Detect which cell encompasses the target text, then output its [x, y] center coordinate. 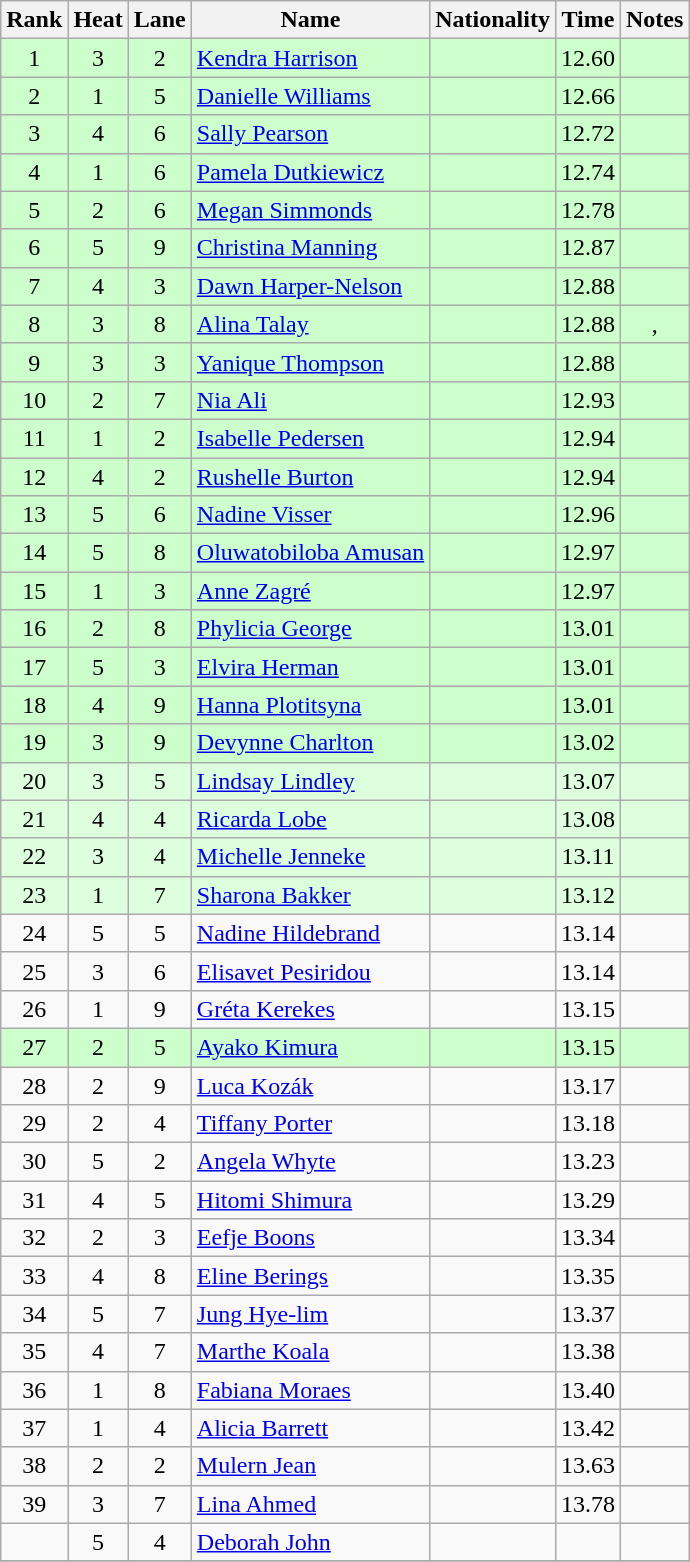
13.08 [588, 819]
Sharona Bakker [310, 895]
28 [34, 1085]
Devynne Charlton [310, 743]
15 [34, 591]
13 [34, 515]
Lina Ahmed [310, 1504]
Dawn Harper-Nelson [310, 286]
13.34 [588, 1238]
Lindsay Lindley [310, 781]
Nationality [493, 20]
Lane [160, 20]
11 [34, 438]
12.72 [588, 134]
37 [34, 1428]
Heat [98, 20]
39 [34, 1504]
13.42 [588, 1428]
Notes [654, 20]
Isabelle Pedersen [310, 438]
Elvira Herman [310, 667]
Name [310, 20]
12.87 [588, 248]
Megan Simmonds [310, 210]
32 [34, 1238]
, [654, 324]
Mulern Jean [310, 1466]
13.40 [588, 1390]
21 [34, 819]
Yanique Thompson [310, 362]
Ayako Kimura [310, 1047]
12.96 [588, 515]
Angela Whyte [310, 1162]
26 [34, 1009]
14 [34, 553]
Nadine Visser [310, 515]
13.07 [588, 781]
13.29 [588, 1200]
13.63 [588, 1466]
13.23 [588, 1162]
36 [34, 1390]
Pamela Dutkiewicz [310, 172]
31 [34, 1200]
Eline Berings [310, 1276]
19 [34, 743]
Danielle Williams [310, 96]
20 [34, 781]
18 [34, 705]
Kendra Harrison [310, 58]
12 [34, 477]
35 [34, 1352]
Hanna Plotitsyna [310, 705]
Ricarda Lobe [310, 819]
Sally Pearson [310, 134]
12.60 [588, 58]
12.66 [588, 96]
24 [34, 933]
27 [34, 1047]
Marthe Koala [310, 1352]
Hitomi Shimura [310, 1200]
Time [588, 20]
Rushelle Burton [310, 477]
33 [34, 1276]
Nia Ali [310, 400]
13.18 [588, 1124]
Michelle Jenneke [310, 857]
Luca Kozák [310, 1085]
Elisavet Pesiridou [310, 971]
30 [34, 1162]
Rank [34, 20]
Oluwatobiloba Amusan [310, 553]
Tiffany Porter [310, 1124]
22 [34, 857]
34 [34, 1314]
23 [34, 895]
13.17 [588, 1085]
13.37 [588, 1314]
Alina Talay [310, 324]
13.11 [588, 857]
17 [34, 667]
25 [34, 971]
10 [34, 400]
Christina Manning [310, 248]
38 [34, 1466]
Deborah John [310, 1542]
Phylicia George [310, 629]
12.74 [588, 172]
12.78 [588, 210]
13.35 [588, 1276]
Anne Zagré [310, 591]
13.02 [588, 743]
Gréta Kerekes [310, 1009]
Eefje Boons [310, 1238]
13.78 [588, 1504]
Fabiana Moraes [310, 1390]
Nadine Hildebrand [310, 933]
Jung Hye-lim [310, 1314]
Alicia Barrett [310, 1428]
13.12 [588, 895]
16 [34, 629]
12.93 [588, 400]
29 [34, 1124]
13.38 [588, 1352]
